Return the (X, Y) coordinate for the center point of the cell that contains the specified text.  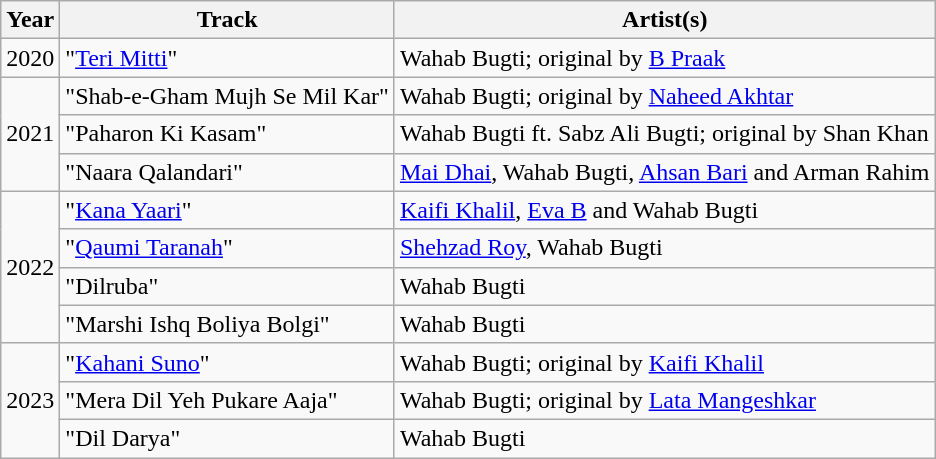
2021 (30, 134)
"Shab-e-Gham Mujh Se Mil Kar" (228, 96)
Artist(s) (664, 20)
"Marshi Ishq Boliya Bolgi" (228, 324)
Wahab Bugti; original by Kaifi Khalil (664, 362)
Mai Dhai, Wahab Bugti, Ahsan Bari and Arman Rahim (664, 172)
"Dilruba" (228, 286)
Track (228, 20)
2023 (30, 400)
"Paharon Ki Kasam" (228, 134)
2022 (30, 267)
"Kana Yaari" (228, 210)
Kaifi Khalil, Eva B and Wahab Bugti (664, 210)
Wahab Bugti ft. Sabz Ali Bugti; original by Shan Khan (664, 134)
Wahab Bugti; original by B Praak (664, 58)
"Kahani Suno" (228, 362)
"Teri Mitti" (228, 58)
Wahab Bugti; original by Naheed Akhtar (664, 96)
Shehzad Roy, Wahab Bugti (664, 248)
"Mera Dil Yeh Pukare Aaja" (228, 400)
Wahab Bugti; original by Lata Mangeshkar (664, 400)
"Qaumi Taranah" (228, 248)
"Dil Darya" (228, 438)
Year (30, 20)
2020 (30, 58)
"Naara Qalandari" (228, 172)
